Extract the [X, Y] coordinate from the center of the cell holding the provided text.  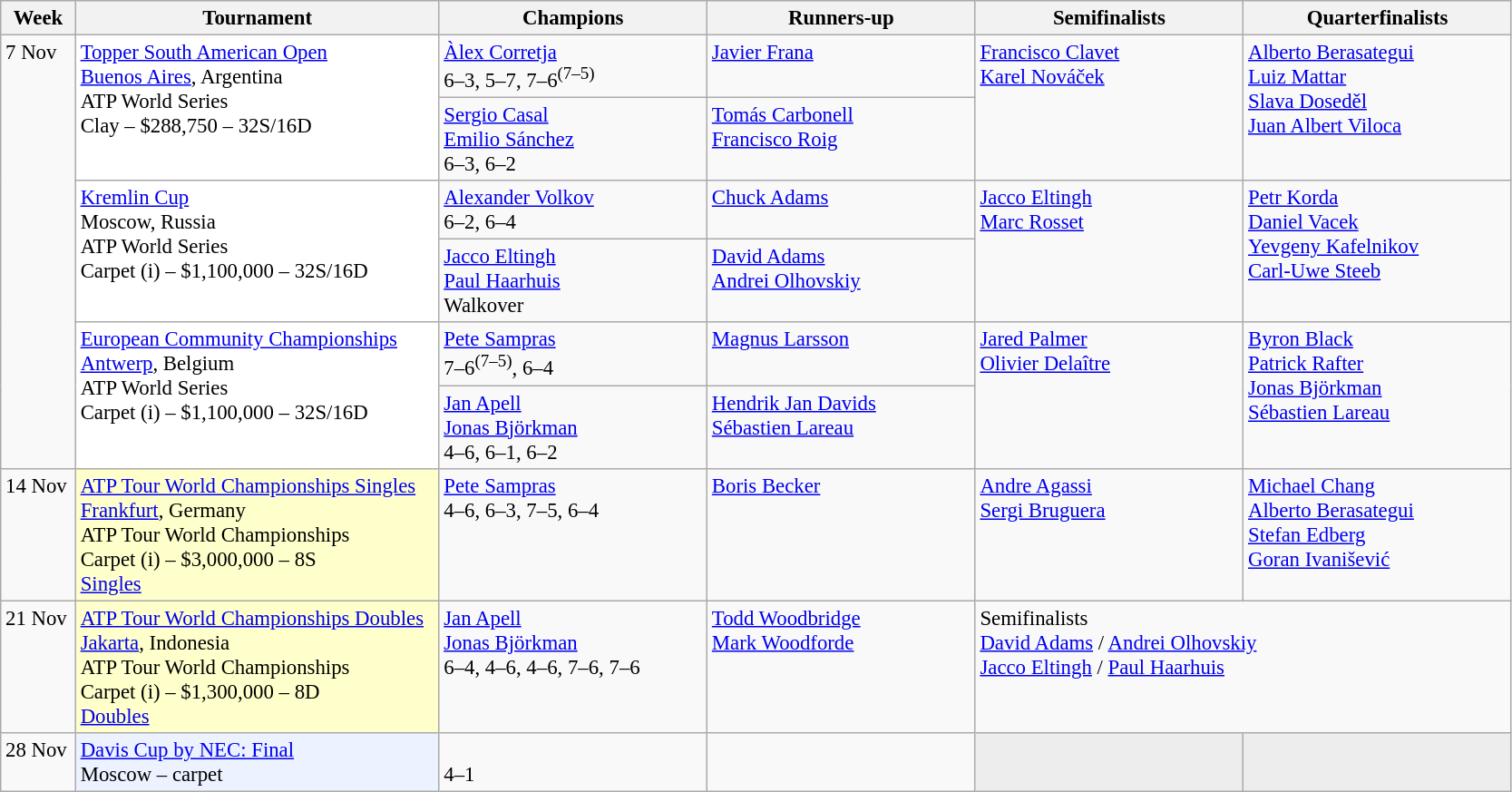
Quarterfinalists [1378, 18]
Alberto Berasategui Luiz Mattar Slava Doseděl Juan Albert Viloca [1378, 109]
14 Nov [38, 534]
Hendrik Jan Davids Sébastien Lareau [842, 427]
Chuck Adams [842, 210]
Todd Woodbridge Mark Woodforde [842, 667]
Boris Becker [842, 534]
Week [38, 18]
Semifinalists David Adams / Andrei Olhovskiy Jacco Eltingh / Paul Haarhuis [1243, 667]
Jan Apell Jonas Björkman 6–4, 4–6, 4–6, 7–6, 7–6 [573, 667]
Jacco Eltingh Marc Rosset [1109, 251]
Kremlin Cup Moscow, RussiaATP World SeriesCarpet (i) – $1,100,000 – 32S/16D [258, 251]
Alexander Volkov 6–2, 6–4 [573, 210]
Champions [573, 18]
Byron Black Patrick Rafter Jonas Björkman Sébastien Lareau [1378, 396]
4–1 [573, 762]
Jared Palmer Olivier Delaître [1109, 396]
Àlex Corretja 6–3, 5–7, 7–6(7–5) [573, 67]
Runners-up [842, 18]
ATP Tour World Championships Singles Frankfurt, GermanyATP Tour World ChampionshipsCarpet (i) – $3,000,000 – 8S Singles [258, 534]
Petr Korda Daniel Vacek Yevgeny Kafelnikov Carl-Uwe Steeb [1378, 251]
Semifinalists [1109, 18]
Tournament [258, 18]
Sergio Casal Emilio Sánchez 6–3, 6–2 [573, 140]
Magnus Larsson [842, 354]
7 Nov [38, 252]
Pete Sampras 7–6(7–5), 6–4 [573, 354]
European Community Championships Antwerp, BelgiumATP World SeriesCarpet (i) – $1,100,000 – 32S/16D [258, 396]
Jan Apell Jonas Björkman 4–6, 6–1, 6–2 [573, 427]
Jacco Eltingh Paul Haarhuis Walkover [573, 281]
Francisco Clavet Karel Nováček [1109, 109]
Pete Sampras 4–6, 6–3, 7–5, 6–4 [573, 534]
ATP Tour World Championships Doubles Jakarta, IndonesiaATP Tour World ChampionshipsCarpet (i) – $1,300,000 – 8D Doubles [258, 667]
Tomás Carbonell Francisco Roig [842, 140]
Davis Cup by NEC: Final Moscow – carpet [258, 762]
Topper South American Open Buenos Aires, ArgentinaATP World SeriesClay – $288,750 – 32S/16D [258, 109]
Andre Agassi Sergi Bruguera [1109, 534]
Michael Chang Alberto Berasategui Stefan Edberg Goran Ivanišević [1378, 534]
Javier Frana [842, 67]
28 Nov [38, 762]
David Adams Andrei Olhovskiy [842, 281]
21 Nov [38, 667]
